Provide the [x, y] coordinate of the cell's center where the given text is located.  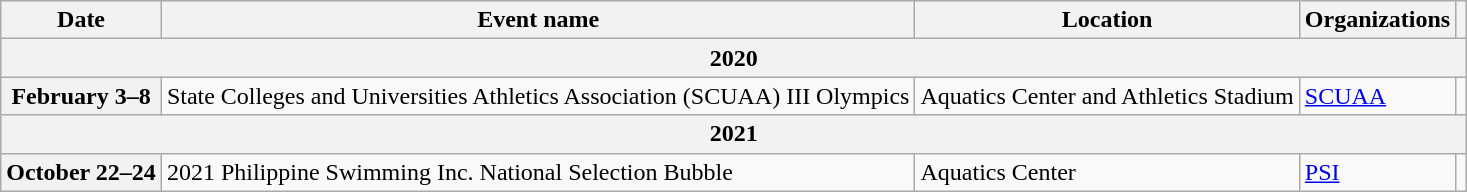
SCUAA [1377, 96]
2021 [734, 134]
Date [82, 20]
Aquatics Center [1107, 172]
2021 Philippine Swimming Inc. National Selection Bubble [538, 172]
2020 [734, 58]
Organizations [1377, 20]
Aquatics Center and Athletics Stadium [1107, 96]
Event name [538, 20]
PSI [1377, 172]
Location [1107, 20]
State Colleges and Universities Athletics Association (SCUAA) III Olympics [538, 96]
February 3–8 [82, 96]
October 22–24 [82, 172]
